Find where the given text appears and provide that cell's center as (x, y) coordinate. 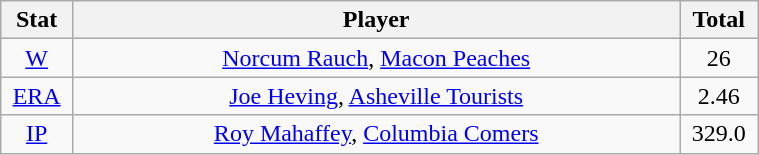
2.46 (719, 96)
IP (37, 134)
ERA (37, 96)
Player (376, 20)
Norcum Rauch, Macon Peaches (376, 58)
Joe Heving, Asheville Tourists (376, 96)
26 (719, 58)
W (37, 58)
Stat (37, 20)
Total (719, 20)
Roy Mahaffey, Columbia Comers (376, 134)
329.0 (719, 134)
